Scan for the cell matching the given text and deliver its [X, Y] coordinate at center. 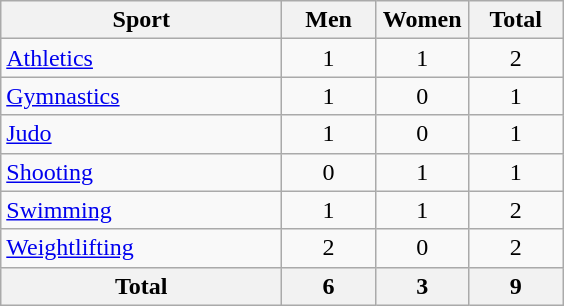
Sport [142, 20]
Shooting [142, 172]
Athletics [142, 58]
Gymnastics [142, 96]
Men [329, 20]
9 [516, 286]
3 [422, 286]
Women [422, 20]
Swimming [142, 210]
Weightlifting [142, 248]
6 [329, 286]
Judo [142, 134]
